Scan for the cell matching the given text and deliver its (X, Y) coordinate at center. 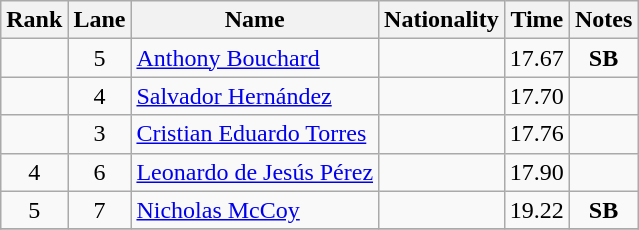
Leonardo de Jesús Pérez (255, 172)
Notes (603, 20)
Nationality (442, 20)
Cristian Eduardo Torres (255, 134)
6 (100, 172)
Time (536, 20)
3 (100, 134)
17.90 (536, 172)
7 (100, 210)
Rank (34, 20)
19.22 (536, 210)
17.70 (536, 96)
Nicholas McCoy (255, 210)
Anthony Bouchard (255, 58)
17.67 (536, 58)
Salvador Hernández (255, 96)
17.76 (536, 134)
Lane (100, 20)
Name (255, 20)
